Provide the [X, Y] coordinate of the cell's center where the given text is located.  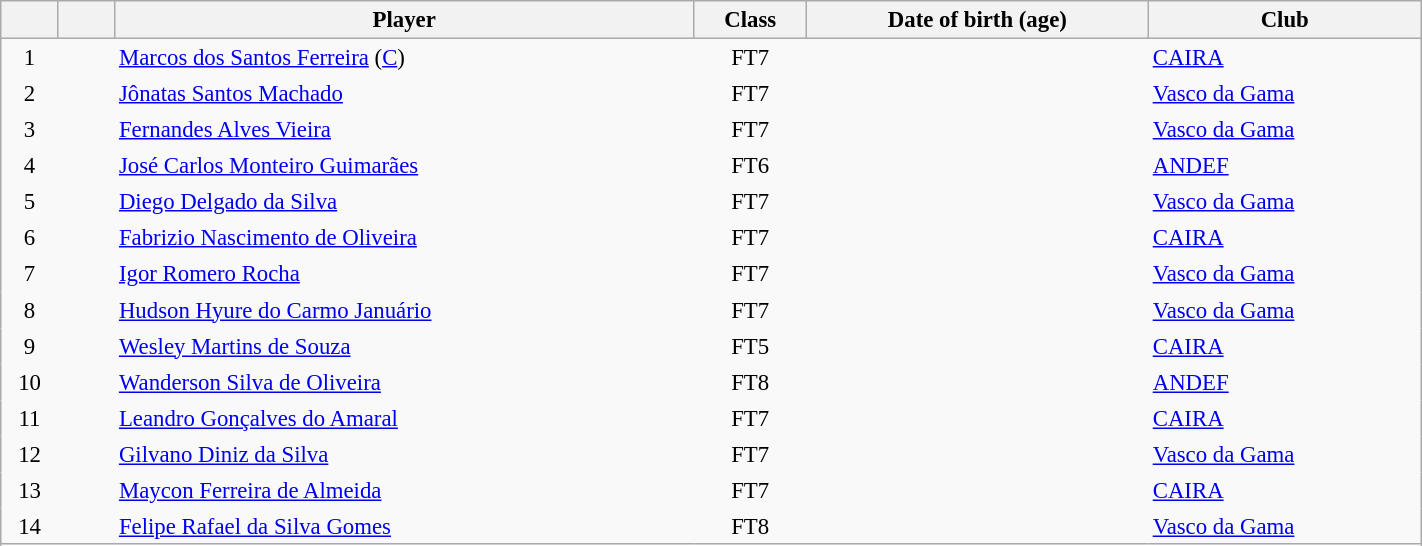
Jônatas Santos Machado [404, 93]
FT6 [750, 166]
José Carlos Monteiro Guimarães [404, 166]
9 [30, 346]
11 [30, 418]
5 [30, 202]
Maycon Ferreira de Almeida [404, 490]
8 [30, 310]
Wesley Martins de Souza [404, 346]
14 [30, 526]
Player [404, 20]
Fabrizio Nascimento de Oliveira [404, 238]
2 [30, 93]
Marcos dos Santos Ferreira (C) [404, 58]
Club [1284, 20]
12 [30, 454]
4 [30, 166]
Hudson Hyure do Carmo Januário [404, 310]
Felipe Rafael da Silva Gomes [404, 526]
7 [30, 274]
1 [30, 58]
13 [30, 490]
Fernandes Alves Vieira [404, 129]
Class [750, 20]
Diego Delgado da Silva [404, 202]
Igor Romero Rocha [404, 274]
6 [30, 238]
Leandro Gonçalves do Amaral [404, 418]
Date of birth (age) [978, 20]
FT5 [750, 346]
Wanderson Silva de Oliveira [404, 382]
3 [30, 129]
10 [30, 382]
Gilvano Diniz da Silva [404, 454]
